Return the (X, Y) coordinate for the center point of the cell that contains the specified text.  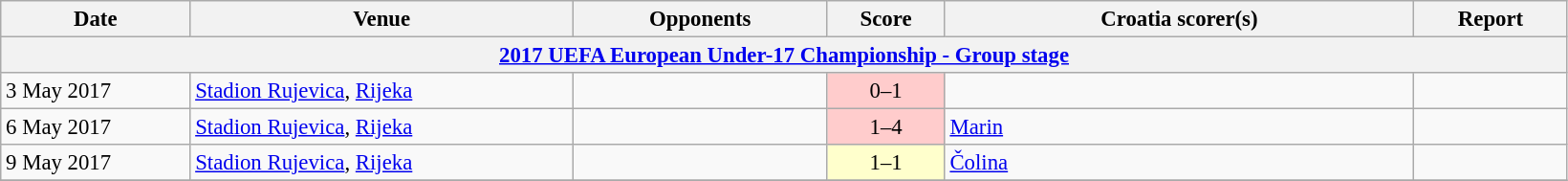
3 May 2017 (96, 91)
Opponents (700, 19)
Score (885, 19)
Report (1492, 19)
1–1 (885, 163)
2017 UEFA European Under-17 Championship - Group stage (784, 56)
9 May 2017 (96, 163)
Čolina (1180, 163)
6 May 2017 (96, 127)
Venue (382, 19)
Marin (1180, 127)
1–4 (885, 127)
0–1 (885, 91)
Croatia scorer(s) (1180, 19)
Date (96, 19)
